For the text-containing cell, return its midpoint in [X, Y] coordinate format. 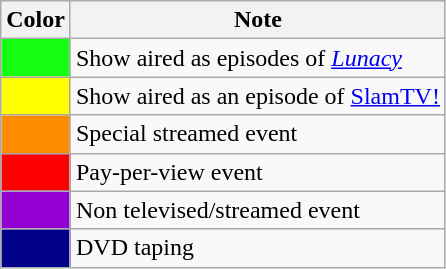
Non televised/streamed event [258, 210]
Show aired as an episode of SlamTV! [258, 96]
Note [258, 20]
Special streamed event [258, 134]
Show aired as episodes of Lunacy [258, 58]
Color [36, 20]
Pay-per-view event [258, 172]
DVD taping [258, 248]
